Extract the (X, Y) coordinate from the center of the cell holding the provided text.  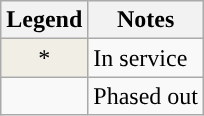
Phased out (146, 96)
In service (146, 58)
* (44, 58)
Notes (146, 20)
Legend (44, 20)
